Find where the given text appears and provide that cell's center as [X, Y] coordinate. 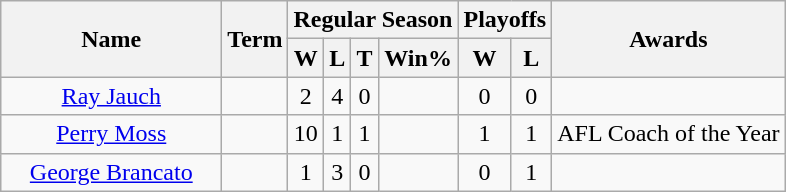
AFL Coach of the Year [668, 134]
Win% [418, 58]
George Brancato [112, 172]
Perry Moss [112, 134]
Ray Jauch [112, 96]
4 [336, 96]
3 [336, 172]
Name [112, 39]
Awards [668, 39]
Term [255, 39]
Playoffs [505, 20]
T [364, 58]
Regular Season [373, 20]
10 [306, 134]
2 [306, 96]
